Return [X, Y] of the center of cell containing provided text 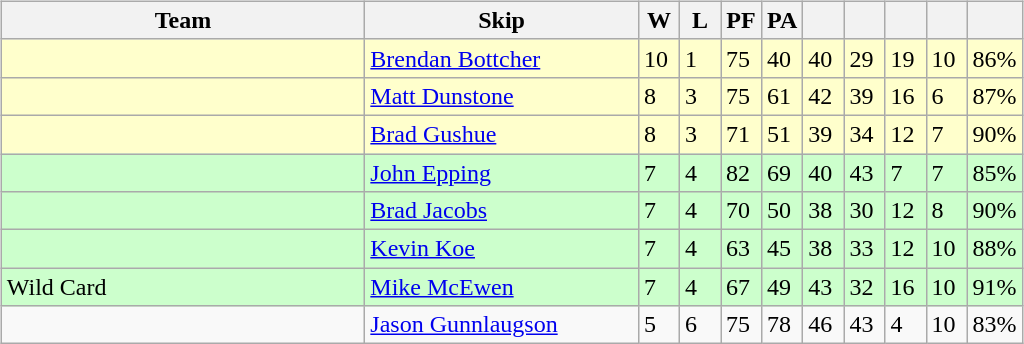
Kevin Koe [502, 249]
87% [994, 96]
29 [864, 58]
19 [906, 58]
86% [994, 58]
32 [864, 287]
88% [994, 249]
63 [740, 249]
33 [864, 249]
67 [740, 287]
John Epping [502, 173]
91% [994, 287]
5 [658, 325]
W [658, 20]
69 [782, 173]
34 [864, 134]
Brad Jacobs [502, 211]
46 [824, 325]
45 [782, 249]
Skip [502, 20]
42 [824, 96]
Wild Card [183, 287]
78 [782, 325]
61 [782, 96]
51 [782, 134]
85% [994, 173]
70 [740, 211]
Jason Gunnlaugson [502, 325]
Mike McEwen [502, 287]
1 [700, 58]
Brad Gushue [502, 134]
82 [740, 173]
50 [782, 211]
L [700, 20]
PA [782, 20]
PF [740, 20]
30 [864, 211]
Team [183, 20]
83% [994, 325]
Brendan Bottcher [502, 58]
71 [740, 134]
Matt Dunstone [502, 96]
49 [782, 287]
